Detect which cell encompasses the target text, then output its [X, Y] center coordinate. 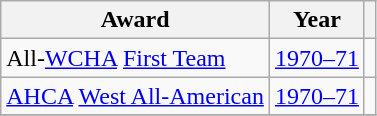
All-WCHA First Team [136, 58]
AHCA West All-American [136, 96]
Year [316, 20]
Award [136, 20]
